Output the [x, y] coordinate of the center of the cell containing the given text.  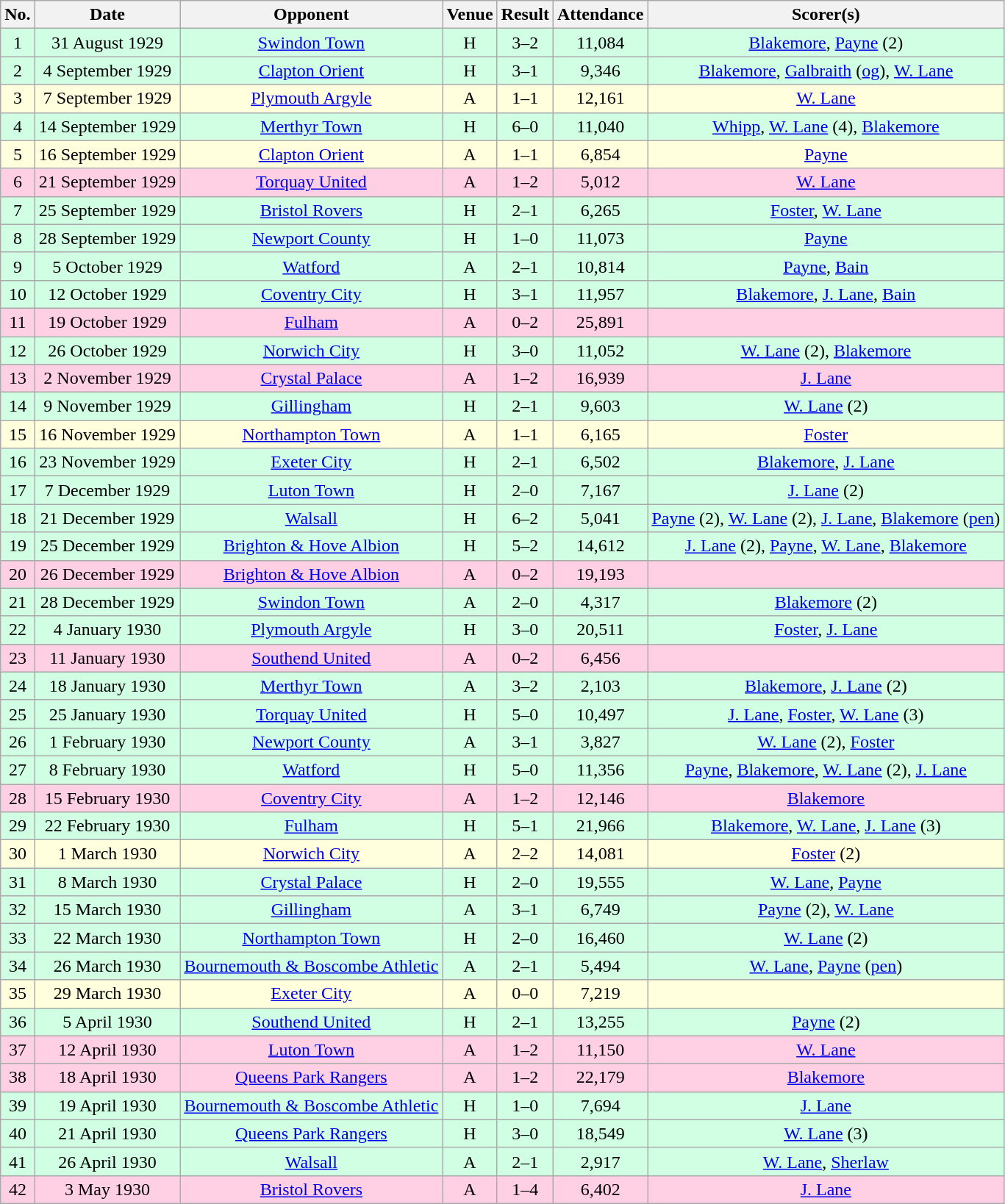
2 November 1929 [107, 379]
4,317 [600, 602]
31 August 1929 [107, 43]
38 [18, 1078]
Blakemore, J. Lane (2) [826, 686]
36 [18, 1022]
16 November 1929 [107, 434]
Payne (2), W. Lane (2), J. Lane, Blakemore (pen) [826, 518]
6,456 [600, 658]
23 November 1929 [107, 462]
1–4 [525, 1189]
17 [18, 490]
5 [18, 154]
14 September 1929 [107, 126]
22 March 1930 [107, 938]
6,502 [600, 462]
7 September 1929 [107, 98]
25 January 1930 [107, 714]
19 [18, 546]
7 December 1929 [107, 490]
11,052 [600, 351]
Blakemore, Galbraith (og), W. Lane [826, 71]
J. Lane, Foster, W. Lane (3) [826, 714]
31 [18, 882]
8 [18, 238]
15 [18, 434]
5,012 [600, 182]
Foster [826, 434]
19 October 1929 [107, 322]
22,179 [600, 1078]
16 [18, 462]
20,511 [600, 630]
33 [18, 938]
Payne, Bain [826, 266]
26 March 1930 [107, 966]
15 February 1930 [107, 798]
25 [18, 714]
20 [18, 574]
No. [18, 15]
8 February 1930 [107, 770]
21 April 1930 [107, 1133]
9,346 [600, 71]
Payne (2) [826, 1022]
Blakemore (2) [826, 602]
3,827 [600, 742]
16 September 1929 [107, 154]
26 October 1929 [107, 351]
26 April 1930 [107, 1161]
18 April 1930 [107, 1078]
3 [18, 98]
11 January 1930 [107, 658]
28 December 1929 [107, 602]
26 [18, 742]
1 [18, 43]
5,494 [600, 966]
19,193 [600, 574]
7,219 [600, 994]
11,150 [600, 1050]
14,081 [600, 854]
11,040 [600, 126]
39 [18, 1106]
6–2 [525, 518]
22 February 1930 [107, 826]
5 April 1930 [107, 1022]
18 January 1930 [107, 686]
37 [18, 1050]
Blakemore, J. Lane, Bain [826, 294]
7,167 [600, 490]
19 April 1930 [107, 1106]
6,265 [600, 210]
34 [18, 966]
Foster, W. Lane [826, 210]
Payne, Blakemore, W. Lane (2), J. Lane [826, 770]
5,041 [600, 518]
12 October 1929 [107, 294]
Blakemore, W. Lane, J. Lane (3) [826, 826]
21 [18, 602]
Whipp, W. Lane (4), Blakemore [826, 126]
6,854 [600, 154]
J. Lane (2) [826, 490]
13,255 [600, 1022]
6,749 [600, 910]
Attendance [600, 15]
21,966 [600, 826]
5–1 [525, 826]
4 September 1929 [107, 71]
10,497 [600, 714]
24 [18, 686]
Foster (2) [826, 854]
1 March 1930 [107, 854]
14,612 [600, 546]
19,555 [600, 882]
5–2 [525, 546]
W. Lane, Payne [826, 882]
7 [18, 210]
9,603 [600, 406]
Date [107, 15]
5 October 1929 [107, 266]
7,694 [600, 1106]
Scorer(s) [826, 15]
10,814 [600, 266]
9 [18, 266]
35 [18, 994]
4 January 1930 [107, 630]
4 [18, 126]
W. Lane (3) [826, 1133]
3 May 1930 [107, 1189]
W. Lane (2), Foster [826, 742]
14 [18, 406]
30 [18, 854]
Payne (2), W. Lane [826, 910]
12,161 [600, 98]
2–2 [525, 854]
11,957 [600, 294]
32 [18, 910]
15 March 1930 [107, 910]
2 [18, 71]
J. Lane (2), Payne, W. Lane, Blakemore [826, 546]
W. Lane, Sherlaw [826, 1161]
40 [18, 1133]
11 [18, 322]
22 [18, 630]
6,165 [600, 434]
9 November 1929 [107, 406]
21 December 1929 [107, 518]
25 September 1929 [107, 210]
25,891 [600, 322]
18 [18, 518]
28 September 1929 [107, 238]
28 [18, 798]
6–0 [525, 126]
21 September 1929 [107, 182]
Venue [470, 15]
2,917 [600, 1161]
26 December 1929 [107, 574]
0–0 [525, 994]
18,549 [600, 1133]
25 December 1929 [107, 546]
Blakemore, Payne (2) [826, 43]
27 [18, 770]
2,103 [600, 686]
11,084 [600, 43]
Blakemore, J. Lane [826, 462]
6,402 [600, 1189]
W. Lane (2), Blakemore [826, 351]
16,939 [600, 379]
13 [18, 379]
W. Lane, Payne (pen) [826, 966]
Foster, J. Lane [826, 630]
29 [18, 826]
1 February 1930 [107, 742]
12,146 [600, 798]
12 [18, 351]
23 [18, 658]
Opponent [312, 15]
16,460 [600, 938]
Result [525, 15]
11,356 [600, 770]
11,073 [600, 238]
6 [18, 182]
42 [18, 1189]
41 [18, 1161]
29 March 1930 [107, 994]
12 April 1930 [107, 1050]
8 March 1930 [107, 882]
10 [18, 294]
